Determine the [X, Y] coordinate at the center of the cell enclosing the given text.  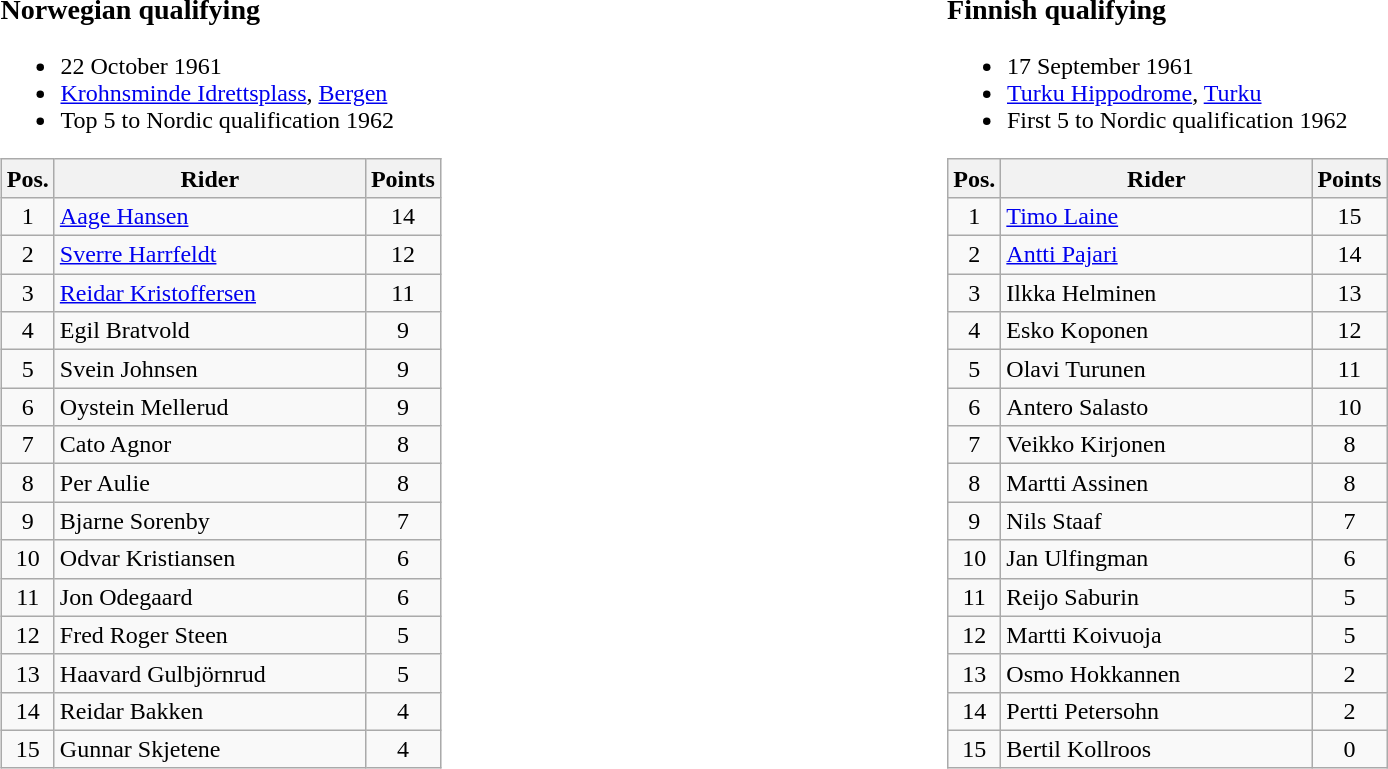
Nils Staaf [1156, 521]
Cato Agnor [210, 445]
Antero Salasto [1156, 407]
Esko Koponen [1156, 331]
Martti Assinen [1156, 483]
Jan Ulfingman [1156, 559]
Bertil Kollroos [1156, 749]
Olavi Turunen [1156, 369]
Reidar Kristoffersen [210, 293]
Antti Pajari [1156, 255]
Oystein Mellerud [210, 407]
Ilkka Helminen [1156, 293]
Egil Bratvold [210, 331]
Aage Hansen [210, 216]
0 [1350, 749]
Jon Odegaard [210, 597]
Odvar Kristiansen [210, 559]
Gunnar Skjetene [210, 749]
Reidar Bakken [210, 711]
Fred Roger Steen [210, 635]
Pertti Petersohn [1156, 711]
Reijo Saburin [1156, 597]
Martti Koivuoja [1156, 635]
Bjarne Sorenby [210, 521]
Per Aulie [210, 483]
Sverre Harrfeldt [210, 255]
Veikko Kirjonen [1156, 445]
Haavard Gulbjörnrud [210, 673]
Timo Laine [1156, 216]
Osmo Hokkannen [1156, 673]
Svein Johnsen [210, 369]
